Identify which cell holds the provided text, then report its (x, y) central coordinate. 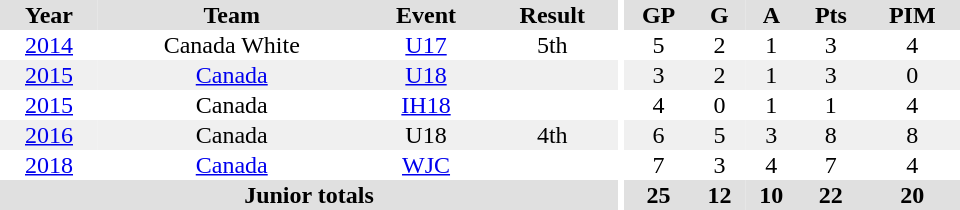
Result (552, 15)
5th (552, 45)
G (719, 15)
25 (659, 195)
2014 (49, 45)
Junior totals (309, 195)
Pts (830, 15)
12 (719, 195)
6 (659, 135)
GP (659, 15)
20 (912, 195)
A (771, 15)
Event (426, 15)
U17 (426, 45)
Year (49, 15)
22 (830, 195)
WJC (426, 165)
PIM (912, 15)
Canada White (232, 45)
Team (232, 15)
IH18 (426, 105)
2018 (49, 165)
10 (771, 195)
2016 (49, 135)
4th (552, 135)
